Return the (X, Y) coordinate for the center point of the cell that contains the specified text.  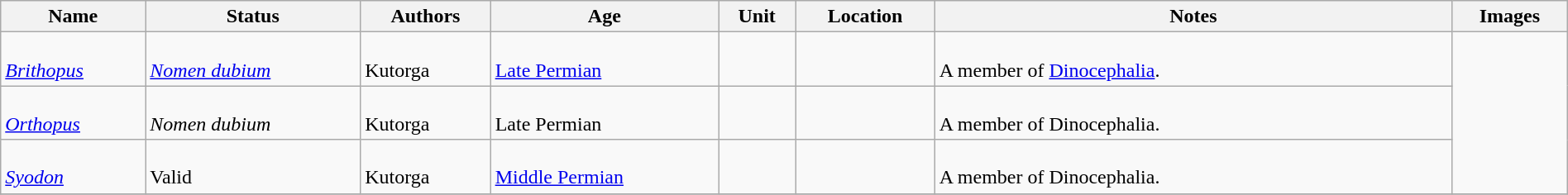
Status (253, 17)
Name (73, 17)
Notes (1193, 17)
Syodon (73, 167)
Location (865, 17)
Valid (253, 167)
Orthopus (73, 112)
Brithopus (73, 59)
Authors (425, 17)
Age (604, 17)
Unit (758, 17)
Images (1509, 17)
Middle Permian (604, 167)
